Return (X, Y) of the center of cell containing provided text 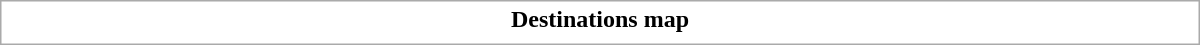
Destinations map (600, 19)
